Determine the [X, Y] coordinate at the center of the cell enclosing the given text.  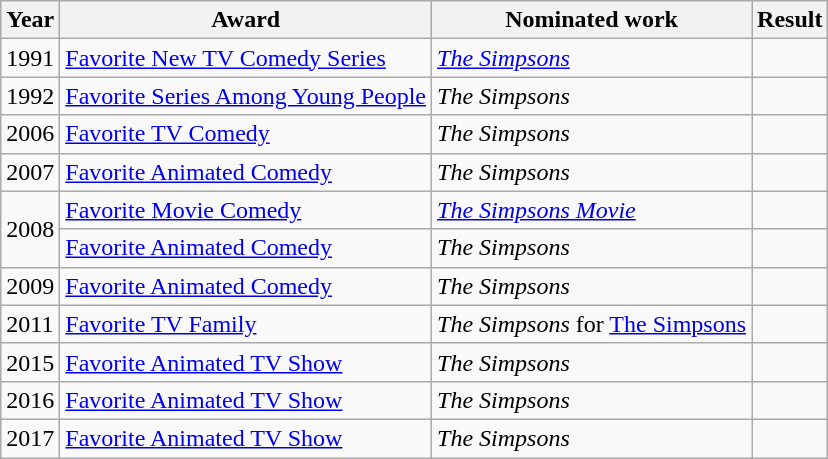
The Simpsons for The Simpsons [592, 324]
Nominated work [592, 20]
Favorite New TV Comedy Series [246, 58]
2009 [30, 286]
2006 [30, 134]
2007 [30, 172]
2011 [30, 324]
Favorite TV Family [246, 324]
The Simpsons Movie [592, 210]
2016 [30, 400]
1992 [30, 96]
Favorite TV Comedy [246, 134]
Result [790, 20]
Year [30, 20]
1991 [30, 58]
2008 [30, 229]
2017 [30, 438]
Award [246, 20]
2015 [30, 362]
Favorite Series Among Young People [246, 96]
Favorite Movie Comedy [246, 210]
